Return (X, Y) of the center of cell containing provided text 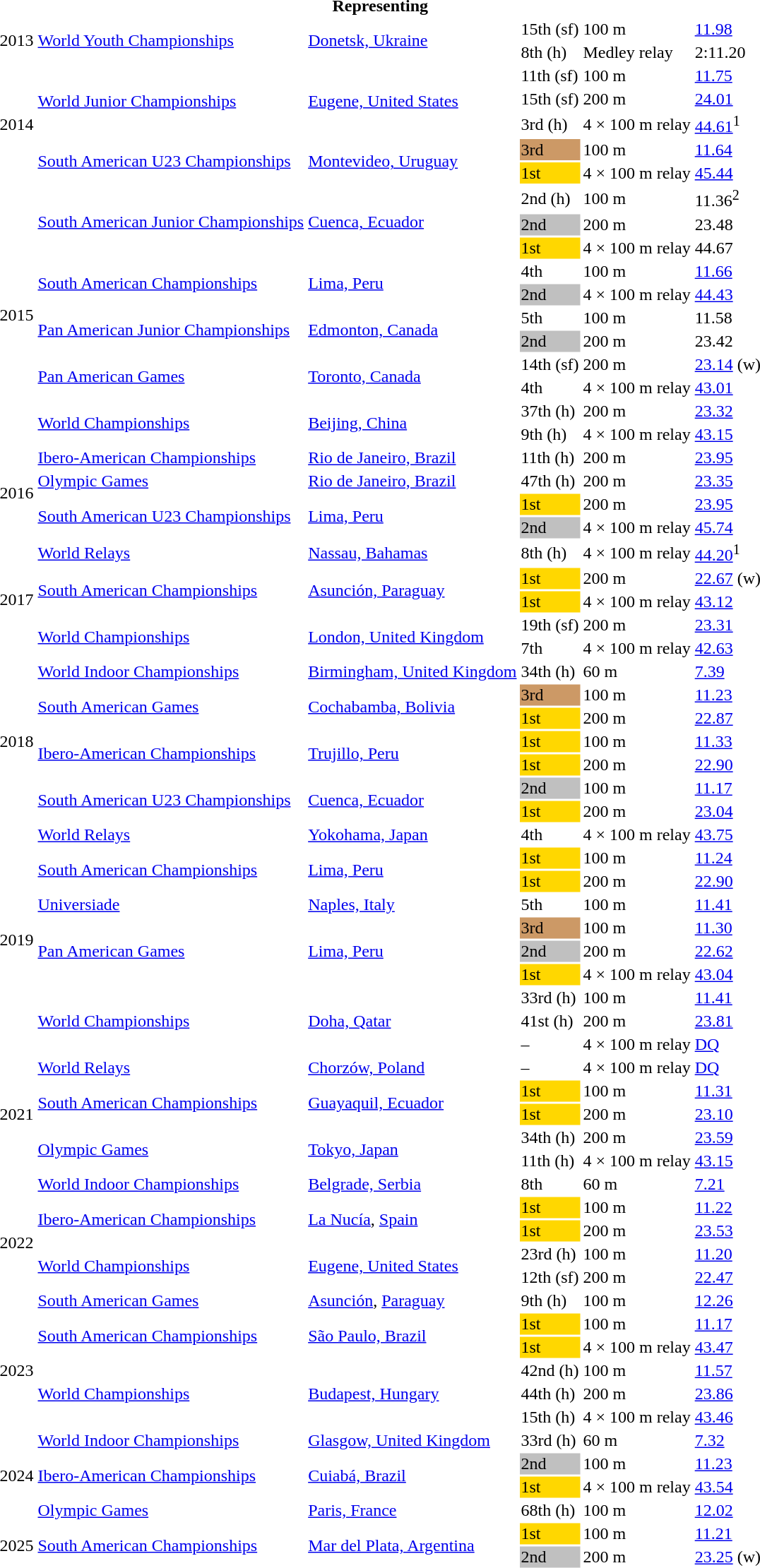
World Junior Championships (171, 101)
Doha, Qatar (412, 1021)
19th (sf) (550, 625)
Medley relay (637, 52)
Glasgow, United Kingdom (412, 1440)
11th (sf) (550, 76)
Donetsk, Ukraine (412, 41)
World Youth Championships (171, 41)
41st (h) (550, 1021)
Cuiabá, Brazil (412, 1476)
La Nucía, Spain (412, 1219)
São Paulo, Brazil (412, 1336)
37th (h) (550, 411)
London, United Kingdom (412, 637)
Yokohama, Japan (412, 834)
12th (sf) (550, 1277)
Naples, Italy (412, 904)
23rd (h) (550, 1254)
Belgrade, Serbia (412, 1184)
44th (h) (550, 1394)
Mar del Plata, Argentina (412, 1545)
Chorzów, Poland (412, 1067)
68th (h) (550, 1510)
Pan American Junior Championships (171, 329)
Montevideo, Uruguay (412, 161)
Guayaquil, Ecuador (412, 1103)
Cochabamba, Bolivia (412, 706)
2nd (h) (550, 198)
Edmonton, Canada (412, 329)
Tokyo, Japan (412, 1149)
7th (550, 648)
15th (h) (550, 1417)
South American Junior Championships (171, 222)
42nd (h) (550, 1370)
3rd (h) (550, 124)
Toronto, Canada (412, 376)
Birmingham, United Kingdom (412, 671)
14th (sf) (550, 364)
Budapest, Hungary (412, 1394)
Nassau, Bahamas (412, 553)
8th (550, 1184)
Universiade (171, 904)
Trujillo, Peru (412, 753)
Beijing, China (412, 422)
47th (h) (550, 481)
Paris, France (412, 1510)
